Provide the (X, Y) coordinate of the cell's center where the given text is located.  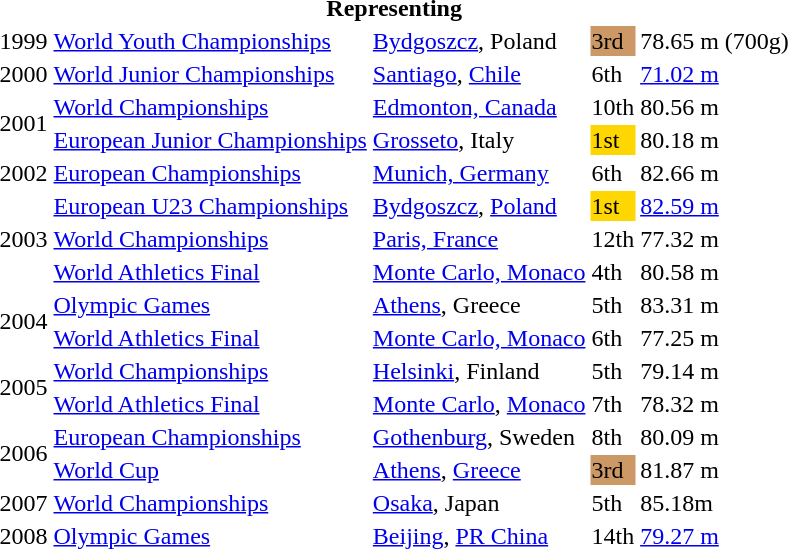
7th (613, 404)
Grosseto, Italy (479, 140)
World Youth Championships (210, 41)
European Junior Championships (210, 140)
Edmonton, Canada (479, 107)
Munich, Germany (479, 173)
World Cup (210, 470)
World Junior Championships (210, 74)
4th (613, 272)
12th (613, 239)
Santiago, Chile (479, 74)
Osaka, Japan (479, 503)
10th (613, 107)
Paris, France (479, 239)
8th (613, 437)
Helsinki, Finland (479, 371)
Gothenburg, Sweden (479, 437)
European U23 Championships (210, 206)
Olympic Games (210, 305)
